Return (X, Y) of the center of cell containing provided text 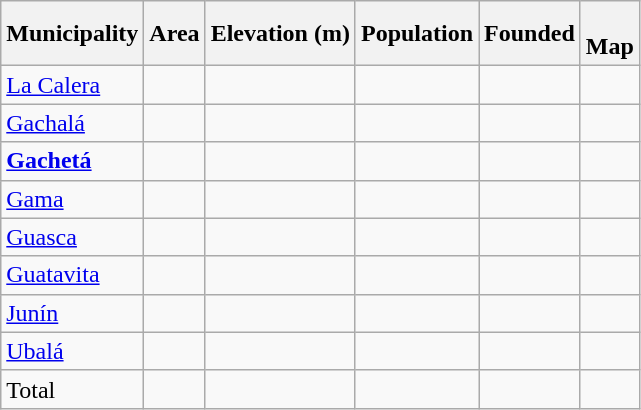
Map (610, 34)
Area (174, 34)
Elevation (m) (280, 34)
Founded (530, 34)
Ubalá (72, 351)
Gachalá (72, 123)
Total (72, 389)
Guasca (72, 237)
Guatavita (72, 275)
La Calera (72, 85)
Municipality (72, 34)
Gachetá (72, 161)
Gama (72, 199)
Population (416, 34)
Junín (72, 313)
